From the cell containing the given text, extract its center point as (x, y) coordinate. 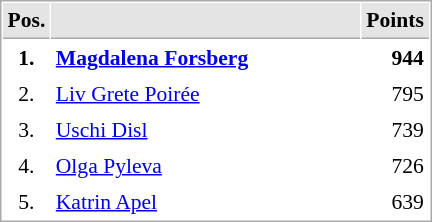
944 (396, 57)
Katrin Apel (206, 201)
726 (396, 165)
795 (396, 93)
5. (26, 201)
3. (26, 129)
Olga Pyleva (206, 165)
Pos. (26, 21)
Magdalena Forsberg (206, 57)
4. (26, 165)
739 (396, 129)
1. (26, 57)
639 (396, 201)
2. (26, 93)
Uschi Disl (206, 129)
Points (396, 21)
Liv Grete Poirée (206, 93)
